Search for the cell housing the specified text and yield its (x, y) center coordinate. 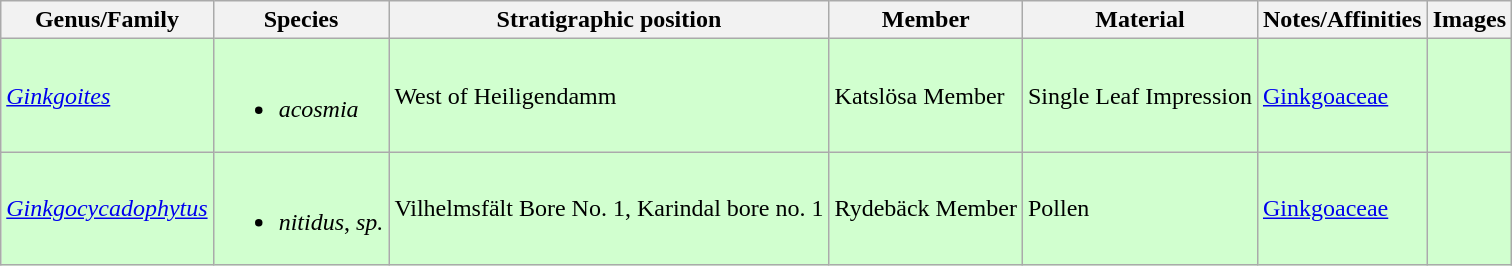
Material (1140, 20)
Genus/Family (107, 20)
Single Leaf Impression (1140, 96)
Member (926, 20)
Notes/Affinities (1342, 20)
Ginkgoites (107, 96)
Images (1469, 20)
Species (301, 20)
acosmia (301, 96)
West of Heiligendamm (609, 96)
Katslösa Member (926, 96)
Stratigraphic position (609, 20)
nitidus, sp. (301, 208)
Pollen (1140, 208)
Rydebäck Member (926, 208)
Vilhelmsfält Bore No. 1, Karindal bore no. 1 (609, 208)
Ginkgocycadophytus (107, 208)
